Provide the [x, y] coordinate of the cell's center where the given text is located.  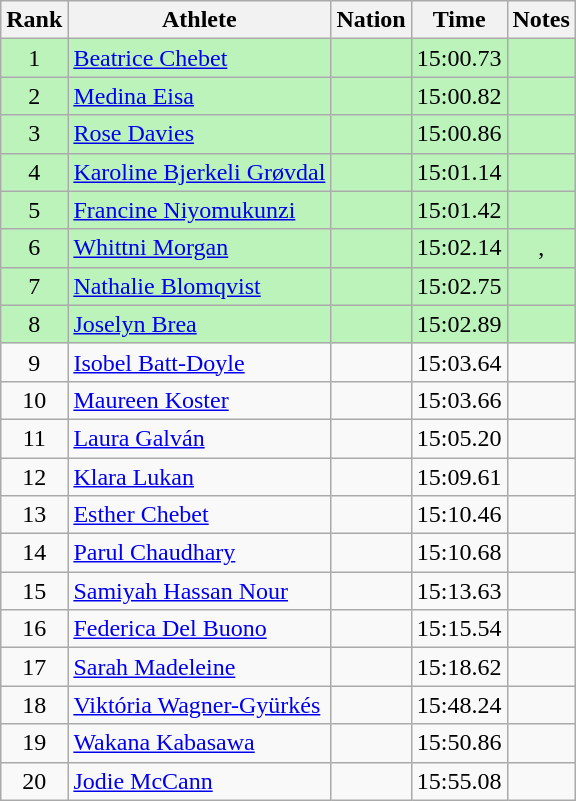
15:02.14 [459, 248]
Time [459, 20]
15:48.24 [459, 705]
Francine Niyomukunzi [200, 210]
15:02.75 [459, 286]
7 [34, 286]
15:15.54 [459, 629]
15:00.86 [459, 134]
Samiyah Hassan Nour [200, 591]
14 [34, 553]
Klara Lukan [200, 477]
Wakana Kabasawa [200, 743]
15:10.68 [459, 553]
11 [34, 438]
Joselyn Brea [200, 324]
2 [34, 96]
15:00.82 [459, 96]
Notes [541, 20]
3 [34, 134]
Parul Chaudhary [200, 553]
1 [34, 58]
15:02.89 [459, 324]
15:03.64 [459, 362]
15:13.63 [459, 591]
Medina Eisa [200, 96]
Whittni Morgan [200, 248]
Jodie McCann [200, 781]
Rank [34, 20]
15:05.20 [459, 438]
9 [34, 362]
Isobel Batt-Doyle [200, 362]
Karoline Bjerkeli Grøvdal [200, 172]
Esther Chebet [200, 515]
19 [34, 743]
Rose Davies [200, 134]
Federica Del Buono [200, 629]
12 [34, 477]
20 [34, 781]
15:18.62 [459, 667]
Nation [371, 20]
, [541, 248]
4 [34, 172]
15:50.86 [459, 743]
8 [34, 324]
15:01.42 [459, 210]
Maureen Koster [200, 400]
15:00.73 [459, 58]
6 [34, 248]
18 [34, 705]
Beatrice Chebet [200, 58]
Laura Galván [200, 438]
Viktória Wagner-Gyürkés [200, 705]
10 [34, 400]
15:55.08 [459, 781]
15:01.14 [459, 172]
Athlete [200, 20]
15 [34, 591]
Sarah Madeleine [200, 667]
17 [34, 667]
13 [34, 515]
15:03.66 [459, 400]
5 [34, 210]
Nathalie Blomqvist [200, 286]
15:10.46 [459, 515]
16 [34, 629]
15:09.61 [459, 477]
